Detect which cell encompasses the target text, then output its (x, y) center coordinate. 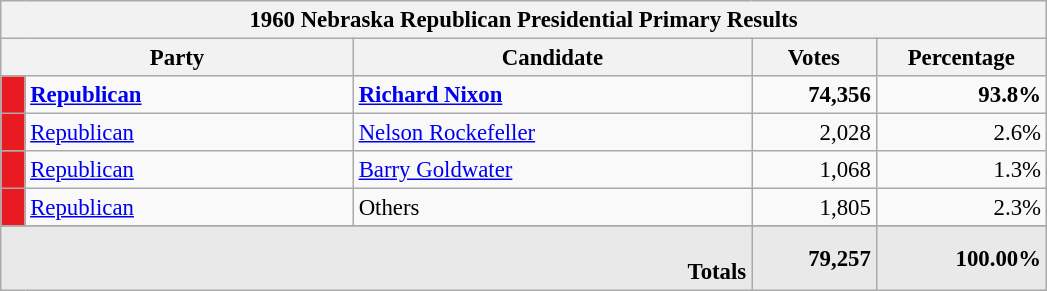
1,068 (814, 170)
Richard Nixon (552, 95)
93.8% (961, 95)
74,356 (814, 95)
2,028 (814, 133)
Candidate (552, 58)
79,257 (814, 258)
Others (552, 208)
1960 Nebraska Republican Presidential Primary Results (524, 20)
Totals (376, 258)
2.3% (961, 208)
Barry Goldwater (552, 170)
Party (178, 58)
2.6% (961, 133)
Nelson Rockefeller (552, 133)
Votes (814, 58)
100.00% (961, 258)
Percentage (961, 58)
1.3% (961, 170)
1,805 (814, 208)
